Capture the cell that displays the provided text and extract its [X, Y] central coordinate. 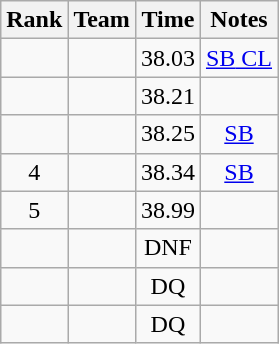
5 [34, 210]
38.99 [168, 210]
38.03 [168, 58]
Team [102, 20]
SB CL [238, 58]
38.34 [168, 172]
Notes [238, 20]
DNF [168, 248]
38.21 [168, 96]
38.25 [168, 134]
Time [168, 20]
4 [34, 172]
Rank [34, 20]
